Provide the (x, y) coordinate of the cell's center where the given text is located.  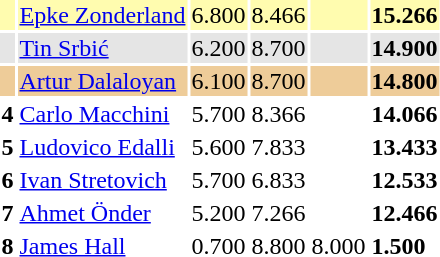
8.466 (278, 15)
4 (8, 114)
Carlo Macchini (102, 114)
Tin Srbić (102, 48)
14.800 (404, 81)
13.433 (404, 147)
5.200 (218, 213)
7 (8, 213)
Artur Dalaloyan (102, 81)
15.266 (404, 15)
Epke Zonderland (102, 15)
6 (8, 180)
6.833 (278, 180)
6.100 (218, 81)
Ludovico Edalli (102, 147)
7.266 (278, 213)
12.466 (404, 213)
6.200 (218, 48)
8.366 (278, 114)
5.600 (218, 147)
Ahmet Önder (102, 213)
14.900 (404, 48)
14.066 (404, 114)
7.833 (278, 147)
6.800 (218, 15)
12.533 (404, 180)
Ivan Stretovich (102, 180)
5 (8, 147)
